For the text-containing cell, return its midpoint in [x, y] coordinate format. 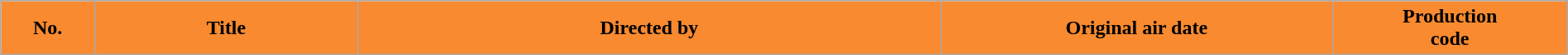
Directed by [648, 28]
Original air date [1136, 28]
Title [226, 28]
Productioncode [1450, 28]
No. [48, 28]
